Capture the cell that displays the provided text and extract its (x, y) central coordinate. 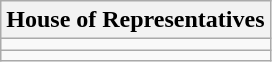
House of Representatives (136, 20)
